Scan for the cell matching the given text and deliver its (x, y) coordinate at center. 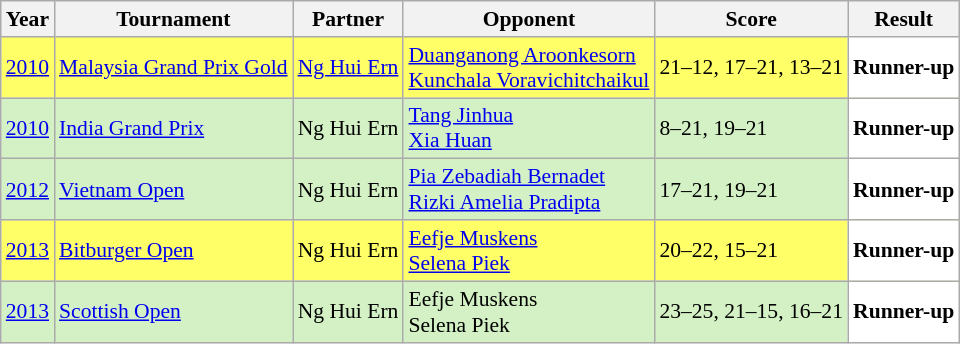
23–25, 21–15, 16–21 (751, 312)
Partner (348, 19)
Pia Zebadiah Bernadet Rizki Amelia Pradipta (528, 190)
17–21, 19–21 (751, 190)
Tournament (174, 19)
Tang Jinhua Xia Huan (528, 128)
Bitburger Open (174, 250)
2012 (28, 190)
21–12, 17–21, 13–21 (751, 68)
8–21, 19–21 (751, 128)
India Grand Prix (174, 128)
Result (904, 19)
Opponent (528, 19)
Vietnam Open (174, 190)
Year (28, 19)
Malaysia Grand Prix Gold (174, 68)
Duanganong Aroonkesorn Kunchala Voravichitchaikul (528, 68)
20–22, 15–21 (751, 250)
Scottish Open (174, 312)
Score (751, 19)
